Return (x, y) of the center of cell containing provided text 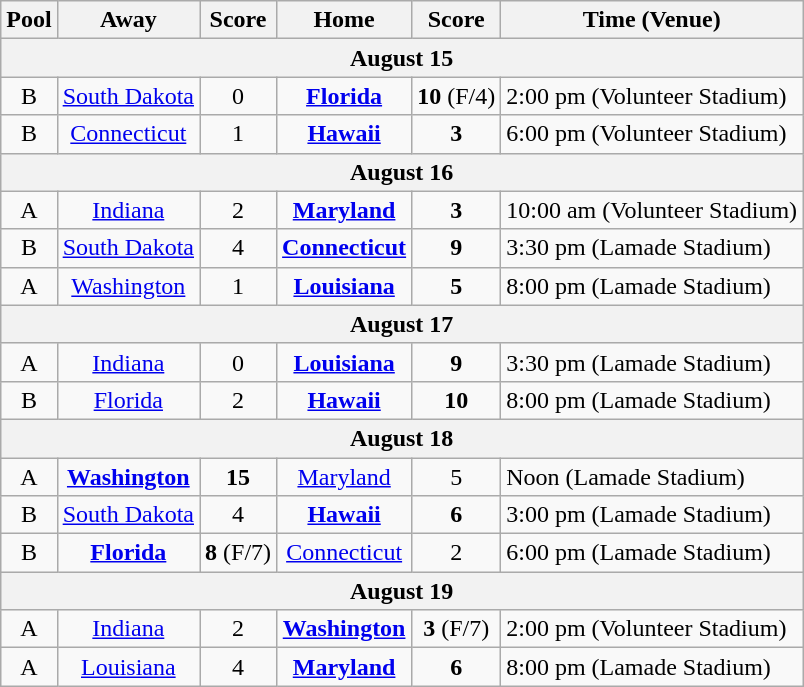
August 16 (402, 172)
15 (238, 477)
6:00 pm (Volunteer Stadium) (652, 134)
August 18 (402, 438)
6:00 pm (Lamade Stadium) (652, 553)
Home (344, 20)
10:00 am (Volunteer Stadium) (652, 210)
Noon (Lamade Stadium) (652, 477)
3 (F/7) (456, 629)
Pool (29, 20)
Time (Venue) (652, 20)
10 (456, 400)
10 (F/4) (456, 96)
8 (F/7) (238, 553)
August 19 (402, 591)
August 17 (402, 324)
Away (128, 20)
August 15 (402, 58)
3:00 pm (Lamade Stadium) (652, 515)
